Provide the (x, y) coordinate of the cell's center where the given text is located.  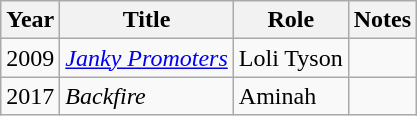
Loli Tyson (290, 58)
2017 (30, 96)
2009 (30, 58)
Backfire (146, 96)
Title (146, 20)
Year (30, 20)
Notes (382, 20)
Aminah (290, 96)
Janky Promoters (146, 58)
Role (290, 20)
